Determine the (x, y) coordinate at the center of the cell enclosing the given text.  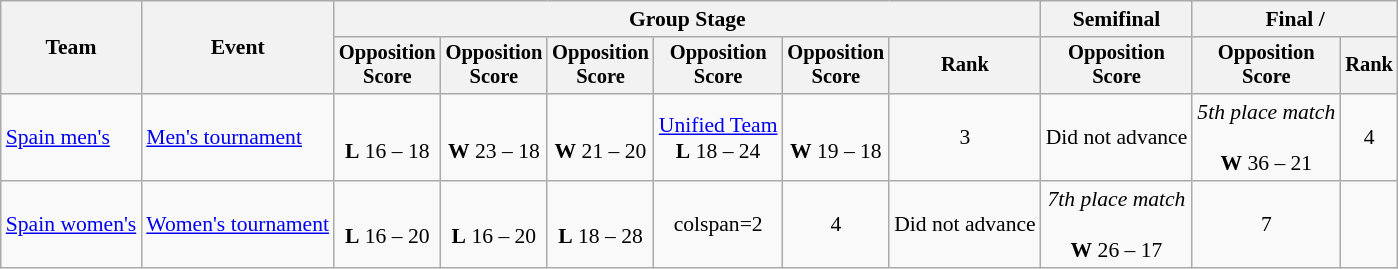
Women's tournament (238, 224)
Spain men's (72, 138)
L 16 – 18 (388, 138)
Unified TeamL 18 – 24 (718, 138)
W 23 – 18 (494, 138)
colspan=2 (718, 224)
Group Stage (688, 19)
Spain women's (72, 224)
Semifinal (1117, 19)
7th place matchW 26 – 17 (1117, 224)
Final / (1295, 19)
W 21 – 20 (600, 138)
3 (965, 138)
W 19 – 18 (836, 138)
L 18 – 28 (600, 224)
Team (72, 48)
5th place matchW 36 – 21 (1266, 138)
Men's tournament (238, 138)
7 (1266, 224)
Event (238, 48)
